Output the (x, y) coordinate of the center of the cell containing the given text.  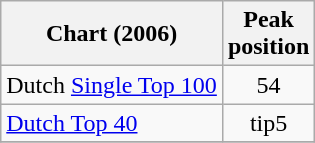
Chart (2006) (112, 34)
Peakposition (268, 34)
Dutch Top 40 (112, 123)
54 (268, 85)
tip5 (268, 123)
Dutch Single Top 100 (112, 85)
